Pinpoint the cell where the given text exists, returning its [X, Y] midpoint coordinate. 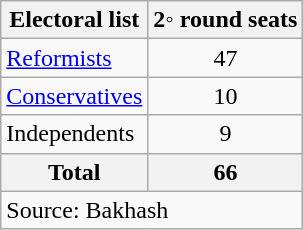
2◦ round seats [226, 20]
47 [226, 58]
Reformists [74, 58]
66 [226, 172]
Independents [74, 134]
Electoral list [74, 20]
Total [74, 172]
Conservatives [74, 96]
10 [226, 96]
9 [226, 134]
Source: Bakhash [152, 210]
